Identify which cell holds the provided text, then report its [x, y] central coordinate. 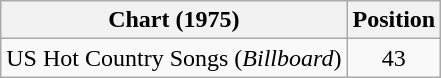
Chart (1975) [174, 20]
43 [394, 58]
US Hot Country Songs (Billboard) [174, 58]
Position [394, 20]
